Return the (x, y) coordinate for the center point of the cell that contains the specified text.  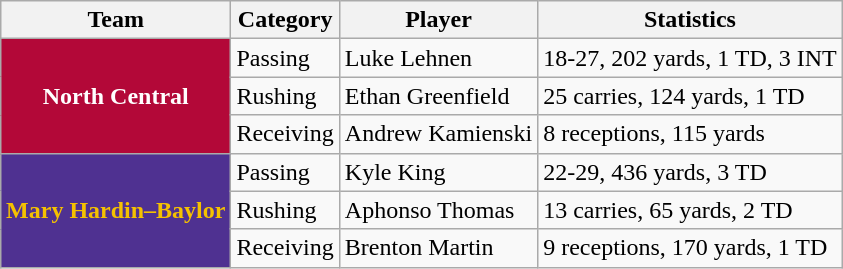
Category (285, 20)
Luke Lehnen (438, 58)
13 carries, 65 yards, 2 TD (690, 210)
North Central (116, 96)
22-29, 436 yards, 3 TD (690, 172)
9 receptions, 170 yards, 1 TD (690, 248)
Statistics (690, 20)
8 receptions, 115 yards (690, 134)
Aphonso Thomas (438, 210)
Ethan Greenfield (438, 96)
Brenton Martin (438, 248)
Mary Hardin–Baylor (116, 210)
Kyle King (438, 172)
18-27, 202 yards, 1 TD, 3 INT (690, 58)
Team (116, 20)
25 carries, 124 yards, 1 TD (690, 96)
Player (438, 20)
Andrew Kamienski (438, 134)
